Locate the cell with the specified text and output its (X, Y) center coordinate. 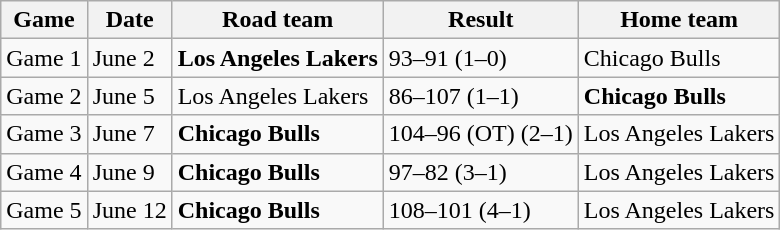
June 12 (130, 210)
Game 2 (44, 96)
June 7 (130, 134)
104–96 (OT) (2–1) (480, 134)
86–107 (1–1) (480, 96)
June 2 (130, 58)
Result (480, 20)
Game (44, 20)
Game 5 (44, 210)
108–101 (4–1) (480, 210)
Home team (679, 20)
Date (130, 20)
Road team (278, 20)
June 5 (130, 96)
June 9 (130, 172)
Game 1 (44, 58)
Game 3 (44, 134)
Game 4 (44, 172)
93–91 (1–0) (480, 58)
97–82 (3–1) (480, 172)
